Provide the [x, y] coordinate of the cell's center where the given text is located.  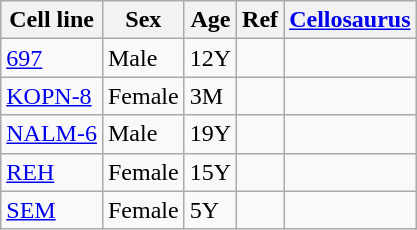
REH [52, 172]
15Y [210, 172]
Sex [143, 20]
5Y [210, 210]
12Y [210, 58]
KOPN-8 [52, 96]
Age [210, 20]
SEM [52, 210]
697 [52, 58]
19Y [210, 134]
Cell line [52, 20]
3M [210, 96]
NALM-6 [52, 134]
Cellosaurus [350, 20]
Ref [260, 20]
